Determine the (x, y) coordinate at the center of the cell enclosing the given text.  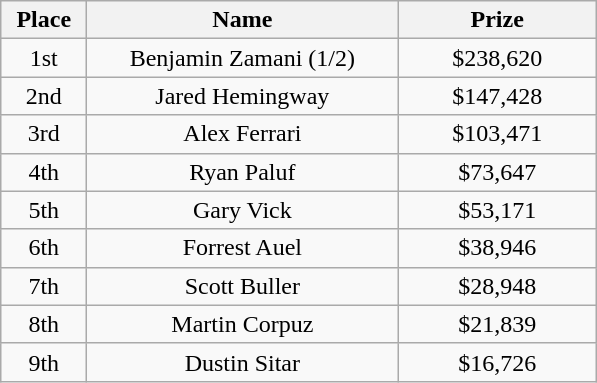
1st (44, 58)
Benjamin Zamani (1/2) (242, 58)
$147,428 (498, 96)
$38,946 (498, 248)
7th (44, 286)
3rd (44, 134)
Name (242, 20)
$16,726 (498, 362)
$53,171 (498, 210)
$73,647 (498, 172)
Dustin Sitar (242, 362)
Jared Hemingway (242, 96)
6th (44, 248)
Place (44, 20)
2nd (44, 96)
Gary Vick (242, 210)
Forrest Auel (242, 248)
$103,471 (498, 134)
5th (44, 210)
9th (44, 362)
Prize (498, 20)
8th (44, 324)
Martin Corpuz (242, 324)
Ryan Paluf (242, 172)
Alex Ferrari (242, 134)
$238,620 (498, 58)
$21,839 (498, 324)
Scott Buller (242, 286)
4th (44, 172)
$28,948 (498, 286)
